Identify which cell holds the provided text, then report its (X, Y) central coordinate. 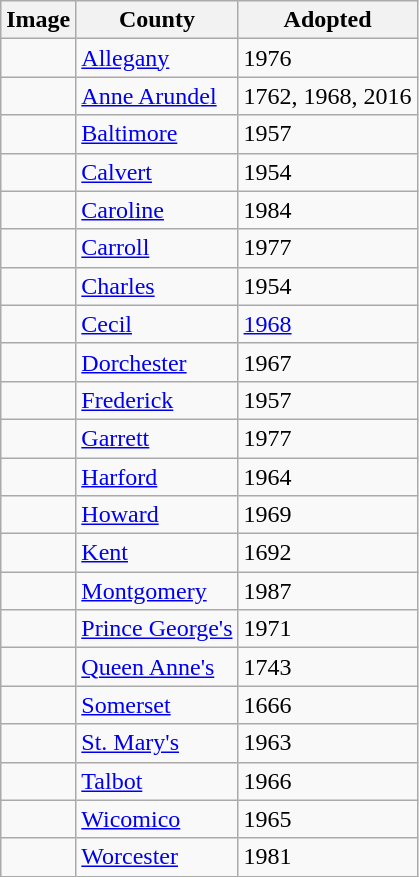
Talbot (157, 781)
1976 (328, 58)
1984 (328, 210)
1968 (328, 324)
Baltimore (157, 134)
1963 (328, 743)
1743 (328, 667)
1966 (328, 781)
1981 (328, 857)
Image (38, 20)
Somerset (157, 705)
Cecil (157, 324)
Prince George's (157, 629)
Frederick (157, 400)
Howard (157, 515)
Queen Anne's (157, 667)
1971 (328, 629)
County (157, 20)
Adopted (328, 20)
1965 (328, 819)
Harford (157, 477)
Kent (157, 553)
Garrett (157, 438)
1969 (328, 515)
Charles (157, 286)
1987 (328, 591)
1762, 1968, 2016 (328, 96)
Carroll (157, 248)
1692 (328, 553)
Anne Arundel (157, 96)
Caroline (157, 210)
Calvert (157, 172)
1967 (328, 362)
Montgomery (157, 591)
St. Mary's (157, 743)
Dorchester (157, 362)
Worcester (157, 857)
1666 (328, 705)
1964 (328, 477)
Allegany (157, 58)
Wicomico (157, 819)
